Output the (x, y) coordinate of the center of the cell containing the given text.  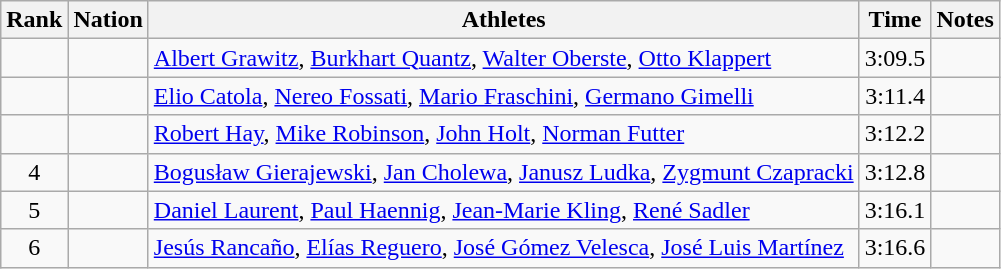
Elio Catola, Nereo Fossati, Mario Fraschini, Germano Gimelli (504, 96)
3:12.8 (895, 172)
5 (34, 210)
Rank (34, 20)
Daniel Laurent, Paul Haennig, Jean-Marie Kling, René Sadler (504, 210)
Athletes (504, 20)
Notes (965, 20)
3:12.2 (895, 134)
Robert Hay, Mike Robinson, John Holt, Norman Futter (504, 134)
Time (895, 20)
4 (34, 172)
Jesús Rancaño, Elías Reguero, José Gómez Velesca, José Luis Martínez (504, 248)
Albert Grawitz, Burkhart Quantz, Walter Oberste, Otto Klappert (504, 58)
3:09.5 (895, 58)
Bogusław Gierajewski, Jan Cholewa, Janusz Ludka, Zygmunt Czapracki (504, 172)
Nation (108, 20)
3:16.6 (895, 248)
3:11.4 (895, 96)
6 (34, 248)
3:16.1 (895, 210)
